Output the (X, Y) coordinate of the center of the cell containing the given text.  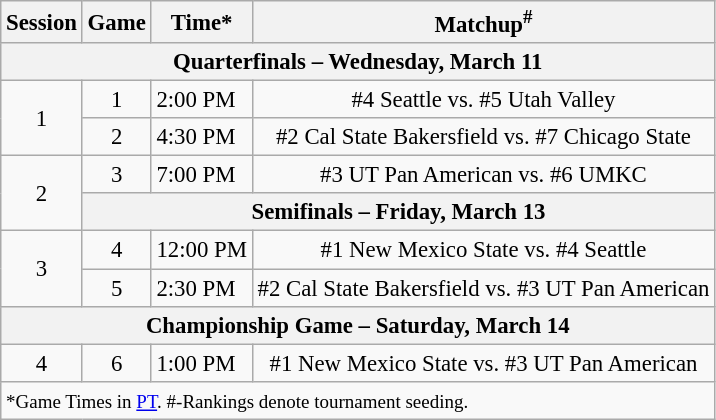
5 (116, 288)
Game (116, 22)
2:30 PM (202, 288)
6 (116, 363)
Session (42, 22)
Matchup# (484, 22)
#1 New Mexico State vs. #4 Seattle (484, 250)
4:30 PM (202, 137)
#4 Seattle vs. #5 Utah Valley (484, 100)
#1 New Mexico State vs. #3 UT Pan American (484, 363)
#2 Cal State Bakersfield vs. #3 UT Pan American (484, 288)
#2 Cal State Bakersfield vs. #7 Chicago State (484, 137)
#3 UT Pan American vs. #6 UMKC (484, 175)
*Game Times in PT. #-Rankings denote tournament seeding. (358, 400)
Championship Game – Saturday, March 14 (358, 325)
Time* (202, 22)
12:00 PM (202, 250)
7:00 PM (202, 175)
Quarterfinals – Wednesday, March 11 (358, 62)
1:00 PM (202, 363)
Semifinals – Friday, March 13 (398, 213)
2:00 PM (202, 100)
